Find where the given text appears and provide that cell's center as [x, y] coordinate. 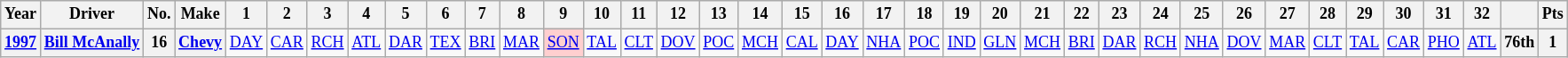
5 [406, 14]
13 [719, 14]
31 [1443, 14]
9 [563, 14]
32 [1482, 14]
GLN [1000, 43]
30 [1404, 14]
3 [327, 14]
27 [1288, 14]
24 [1161, 14]
Chevy [201, 43]
76th [1519, 43]
21 [1043, 14]
14 [760, 14]
7 [483, 14]
Year [21, 14]
Driver [91, 14]
17 [884, 14]
PHO [1443, 43]
8 [522, 14]
CAL [802, 43]
6 [445, 14]
11 [639, 14]
Make [201, 14]
IND [962, 43]
Pts [1553, 14]
26 [1244, 14]
No. [160, 14]
19 [962, 14]
15 [802, 14]
28 [1328, 14]
1997 [21, 43]
22 [1081, 14]
Bill McAnally [91, 43]
SON [563, 43]
10 [602, 14]
20 [1000, 14]
TEX [445, 43]
29 [1365, 14]
23 [1120, 14]
18 [925, 14]
12 [678, 14]
25 [1202, 14]
4 [366, 14]
2 [287, 14]
